From the cell containing the given text, extract its center point as (X, Y) coordinate. 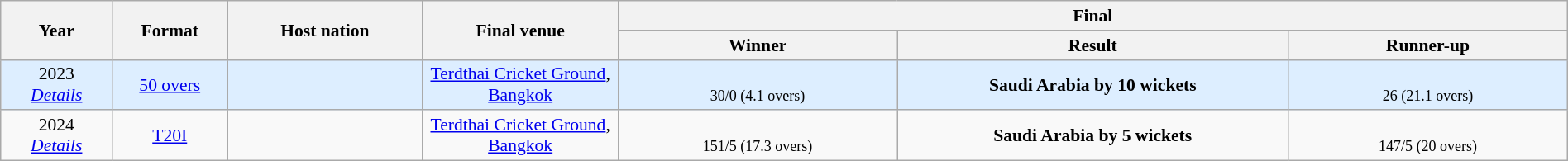
Year (56, 30)
151/5 (17.3 overs) (758, 135)
Result (1093, 45)
50 overs (170, 84)
Winner (758, 45)
T20I (170, 135)
Final (1092, 16)
Saudi Arabia by 10 wickets (1093, 84)
147/5 (20 overs) (1428, 135)
2023Details (56, 84)
Format (170, 30)
Final venue (520, 30)
2024Details (56, 135)
Runner-up (1428, 45)
Host nation (325, 30)
Saudi Arabia by 5 wickets (1093, 135)
26 (21.1 overs) (1428, 84)
30/0 (4.1 overs) (758, 84)
